Search for the cell housing the specified text and yield its (X, Y) center coordinate. 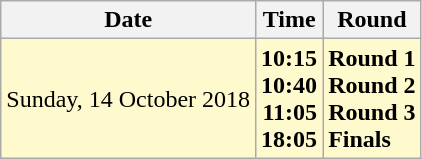
10:1510:4011:0518:05 (290, 98)
Date (128, 20)
Time (290, 20)
Round 1Round 2Round 3Finals (372, 98)
Round (372, 20)
Sunday, 14 October 2018 (128, 98)
